Capture the cell that displays the provided text and extract its [X, Y] central coordinate. 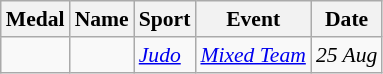
Mixed Team [252, 55]
Sport [165, 19]
Medal [36, 19]
25 Aug [347, 55]
Event [252, 19]
Date [347, 19]
Name [102, 19]
Judo [165, 55]
